For the text-containing cell, return its midpoint in (X, Y) coordinate format. 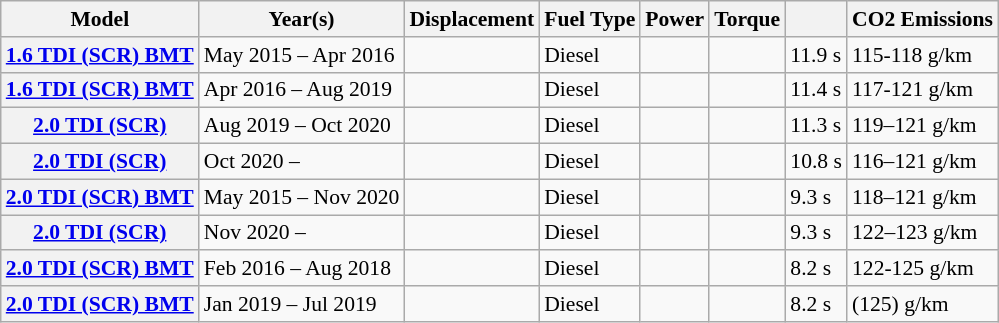
May 2015 – Nov 2020 (302, 197)
Nov 2020 – (302, 233)
122–123 g/km (922, 233)
118–121 g/km (922, 197)
11.3 s (816, 126)
Power (674, 19)
(125) g/km (922, 304)
Apr 2016 – Aug 2019 (302, 90)
11.4 s (816, 90)
Year(s) (302, 19)
Fuel Type (590, 19)
115-118 g/km (922, 55)
Oct 2020 – (302, 162)
Model (100, 19)
Jan 2019 – Jul 2019 (302, 304)
116–121 g/km (922, 162)
11.9 s (816, 55)
10.8 s (816, 162)
Aug 2019 – Oct 2020 (302, 126)
119–121 g/km (922, 126)
117-121 g/km (922, 90)
CO2 Emissions (922, 19)
Torque (747, 19)
Feb 2016 – Aug 2018 (302, 269)
Displacement (472, 19)
122-125 g/km (922, 269)
May 2015 – Apr 2016 (302, 55)
